Output the [X, Y] coordinate of the center of the cell containing the given text.  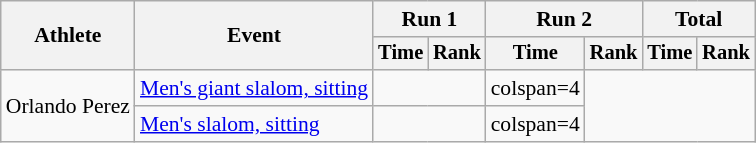
Men's slalom, sitting [254, 124]
Run 2 [564, 19]
Men's giant slalom, sitting [254, 88]
Total [698, 19]
Event [254, 36]
Athlete [68, 36]
Orlando Perez [68, 106]
Run 1 [429, 19]
